Return (X, Y) of the center of cell containing provided text 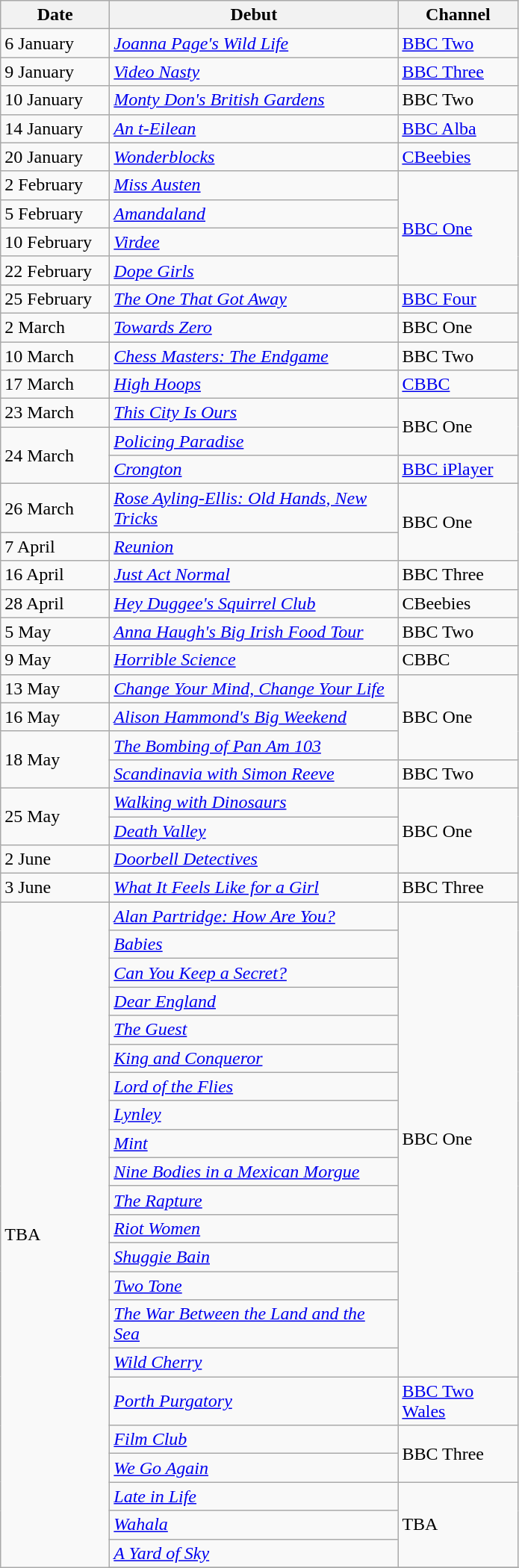
5 May (55, 632)
10 February (55, 242)
The Rapture (254, 1200)
An t-Eilean (254, 128)
We Go Again (254, 1468)
10 January (55, 100)
Joanna Page's Wild Life (254, 43)
18 May (55, 759)
28 April (55, 603)
Doorbell Detectives (254, 859)
BBC Alba (459, 128)
Virdee (254, 242)
Video Nasty (254, 72)
BBC Two Wales (459, 1401)
16 May (55, 717)
22 February (55, 270)
9 January (55, 72)
Dear England (254, 1001)
14 January (55, 128)
Alison Hammond's Big Weekend (254, 717)
Channel (459, 15)
5 February (55, 214)
Date (55, 15)
King and Conqueror (254, 1058)
Lord of the Flies (254, 1086)
Dope Girls (254, 270)
Scandinavia with Simon Reeve (254, 774)
7 April (55, 547)
2 March (55, 327)
The Guest (254, 1030)
Reunion (254, 547)
Death Valley (254, 831)
2 June (55, 859)
Mint (254, 1143)
Wahala (254, 1525)
Monty Don's British Gardens (254, 100)
The One That Got Away (254, 299)
Two Tone (254, 1285)
Towards Zero (254, 327)
Nine Bodies in a Mexican Morgue (254, 1172)
Hey Duggee's Squirrel Club (254, 603)
Lynley (254, 1115)
Amandaland (254, 214)
Riot Women (254, 1228)
Policing Paradise (254, 441)
25 February (55, 299)
Wild Cherry (254, 1363)
Just Act Normal (254, 575)
Alan Partridge: How Are You? (254, 916)
What It Feels Like for a Girl (254, 888)
25 May (55, 816)
This City Is Ours (254, 413)
16 April (55, 575)
Porth Purgatory (254, 1401)
BBC iPlayer (459, 470)
High Hoops (254, 385)
Rose Ayling-Ellis: Old Hands, New Tricks (254, 508)
20 January (55, 157)
BBC Four (459, 299)
The Bombing of Pan Am 103 (254, 745)
Change Your Mind, Change Your Life (254, 688)
Can You Keep a Secret? (254, 973)
Wonderblocks (254, 157)
17 March (55, 385)
Late in Life (254, 1496)
Shuggie Bain (254, 1257)
2 February (55, 185)
6 January (55, 43)
Miss Austen (254, 185)
Film Club (254, 1440)
Walking with Dinosaurs (254, 802)
Horrible Science (254, 660)
10 March (55, 356)
The War Between the Land and the Sea (254, 1325)
26 March (55, 508)
24 March (55, 455)
A Yard of Sky (254, 1553)
3 June (55, 888)
Anna Haugh's Big Irish Food Tour (254, 632)
Crongton (254, 470)
23 March (55, 413)
9 May (55, 660)
Chess Masters: The Endgame (254, 356)
Babies (254, 945)
Debut (254, 15)
13 May (55, 688)
